Identify which cell holds the provided text, then report its (X, Y) central coordinate. 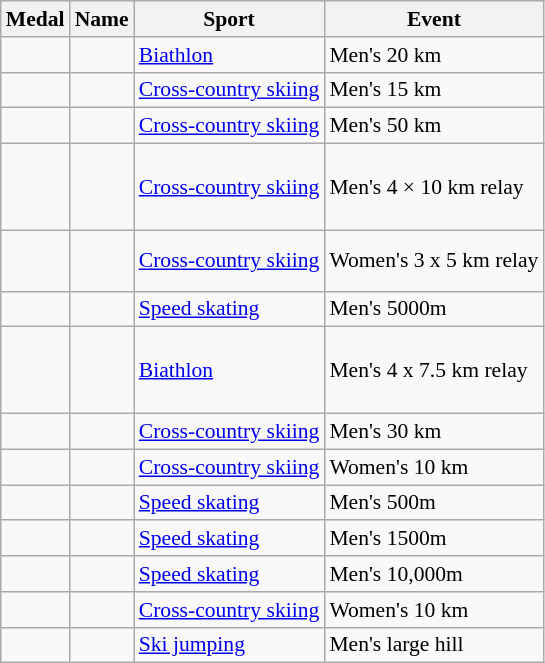
Men's 15 km (434, 90)
Name (102, 19)
Men's 500m (434, 503)
Ski jumping (230, 645)
Men's 4 × 10 km relay (434, 188)
Event (434, 19)
Men's 50 km (434, 126)
Sport (230, 19)
Men's 10,000m (434, 574)
Men's 4 x 7.5 km relay (434, 370)
Men's 30 km (434, 432)
Men's large hill (434, 645)
Women's 3 x 5 km relay (434, 260)
Men's 20 km (434, 55)
Men's 1500m (434, 539)
Men's 5000m (434, 309)
Medal (36, 19)
